For the text-containing cell, return its midpoint in (X, Y) coordinate format. 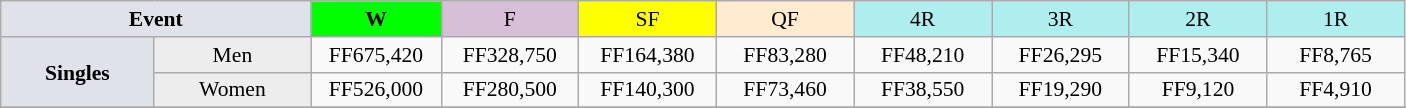
FF328,750 (510, 55)
F (510, 19)
Event (156, 19)
FF4,910 (1336, 90)
FF164,380 (648, 55)
4R (923, 19)
FF280,500 (510, 90)
3R (1061, 19)
SF (648, 19)
FF8,765 (1336, 55)
FF83,280 (785, 55)
FF9,120 (1198, 90)
FF675,420 (376, 55)
Women (232, 90)
W (376, 19)
Singles (78, 72)
Men (232, 55)
2R (1198, 19)
FF38,550 (923, 90)
FF15,340 (1198, 55)
FF73,460 (785, 90)
1R (1336, 19)
FF140,300 (648, 90)
FF48,210 (923, 55)
QF (785, 19)
FF526,000 (376, 90)
FF19,290 (1061, 90)
FF26,295 (1061, 55)
